Extract the [X, Y] coordinate from the center of the cell holding the provided text.  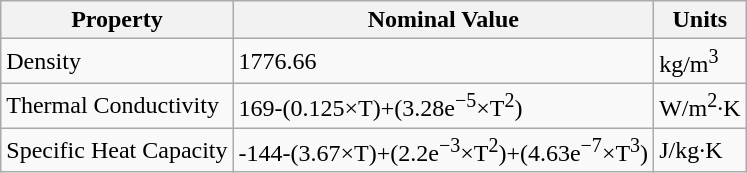
Density [117, 62]
Units [700, 20]
169-(0.125×T)+(3.28e−5×T2) [444, 106]
Thermal Conductivity [117, 106]
Property [117, 20]
J/kg·K [700, 150]
W/m2·K [700, 106]
Nominal Value [444, 20]
1776.66 [444, 62]
-144-(3.67×T)+(2.2e−3×T2)+(4.63e−7×T3) [444, 150]
Specific Heat Capacity [117, 150]
kg/m3 [700, 62]
